Find where the given text appears and provide that cell's center as [X, Y] coordinate. 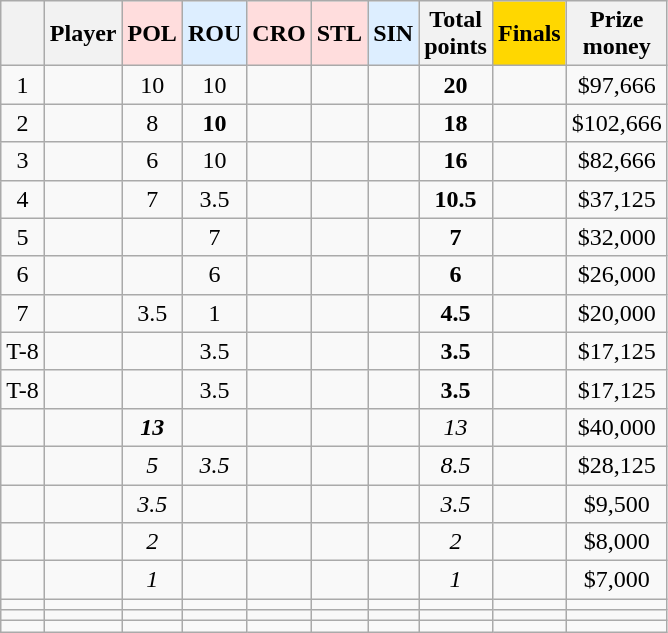
$9,500 [616, 503]
SIN [394, 34]
POL [152, 34]
STL [339, 34]
$7,000 [616, 580]
20 [456, 85]
8.5 [456, 465]
3 [23, 161]
Totalpoints [456, 34]
$32,000 [616, 237]
16 [456, 161]
ROU [214, 34]
CRO [279, 34]
8 [152, 123]
$20,000 [616, 313]
$82,666 [616, 161]
$8,000 [616, 542]
10.5 [456, 199]
18 [456, 123]
4.5 [456, 313]
$102,666 [616, 123]
$37,125 [616, 199]
Player [83, 34]
Prizemoney [616, 34]
$28,125 [616, 465]
$97,666 [616, 85]
$26,000 [616, 275]
$40,000 [616, 427]
4 [23, 199]
Finals [529, 34]
